Search for the cell housing the specified text and yield its [x, y] center coordinate. 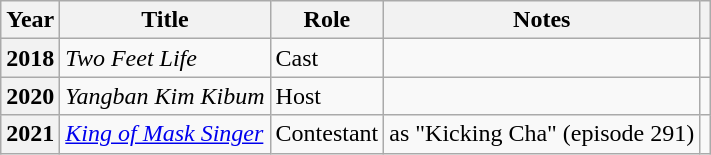
Yangban Kim Kibum [165, 96]
2021 [30, 134]
King of Mask Singer [165, 134]
2020 [30, 96]
Title [165, 20]
2018 [30, 58]
Notes [542, 20]
Contestant [327, 134]
Host [327, 96]
Role [327, 20]
Two Feet Life [165, 58]
Year [30, 20]
Cast [327, 58]
as "Kicking Cha" (episode 291) [542, 134]
